Extract the [X, Y] coordinate from the center of the cell holding the provided text.  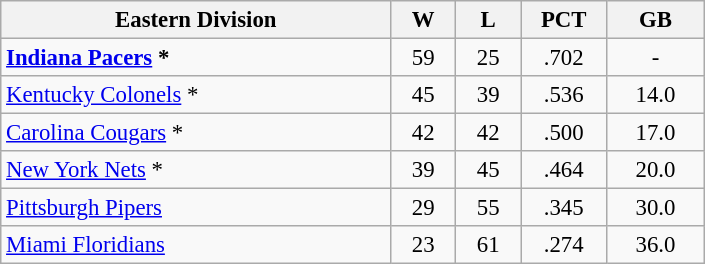
Eastern Division [196, 20]
- [656, 58]
14.0 [656, 95]
New York Nets * [196, 170]
23 [424, 245]
Indiana Pacers * [196, 58]
.702 [564, 58]
Carolina Cougars * [196, 133]
Pittsburgh Pipers [196, 208]
61 [488, 245]
36.0 [656, 245]
GB [656, 20]
.536 [564, 95]
17.0 [656, 133]
59 [424, 58]
.345 [564, 208]
Miami Floridians [196, 245]
29 [424, 208]
.464 [564, 170]
.274 [564, 245]
.500 [564, 133]
PCT [564, 20]
30.0 [656, 208]
W [424, 20]
20.0 [656, 170]
25 [488, 58]
L [488, 20]
55 [488, 208]
Kentucky Colonels * [196, 95]
